Determine the [x, y] coordinate at the center of the cell enclosing the given text.  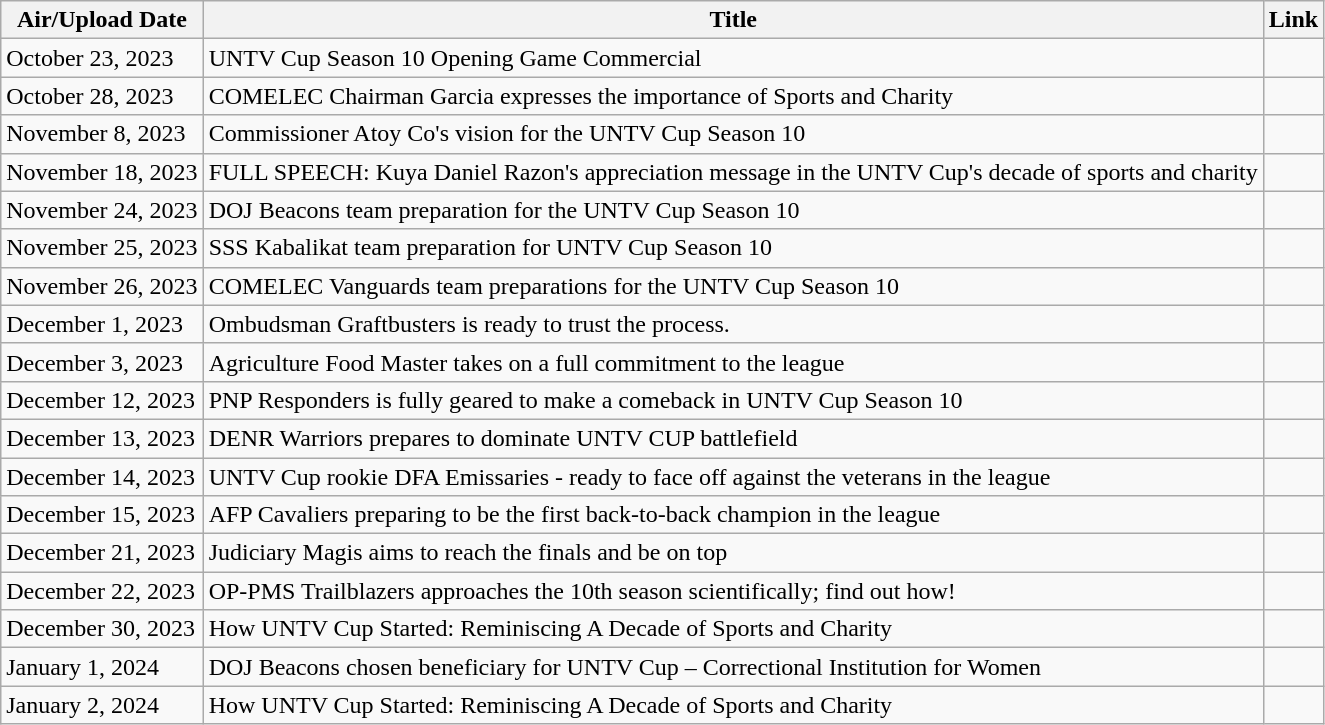
Agriculture Food Master takes on a full commitment to the league [733, 362]
UNTV Cup Season 10 Opening Game Commercial [733, 58]
FULL SPEECH: Kuya Daniel Razon's appreciation message in the UNTV Cup's decade of sports and charity [733, 172]
October 28, 2023 [102, 96]
December 21, 2023 [102, 553]
DENR Warriors prepares to dominate UNTV CUP battlefield [733, 438]
November 26, 2023 [102, 286]
November 24, 2023 [102, 210]
Air/Upload Date [102, 20]
Judiciary Magis aims to reach the finals and be on top [733, 553]
DOJ Beacons team preparation for the UNTV Cup Season 10 [733, 210]
AFP Cavaliers preparing to be the first back-to-back champion in the league [733, 515]
COMELEC Vanguards team preparations for the UNTV Cup Season 10 [733, 286]
January 1, 2024 [102, 667]
OP-PMS Trailblazers approaches the 10th season scientifically; find out how! [733, 591]
October 23, 2023 [102, 58]
Ombudsman Graftbusters is ready to trust the process. [733, 324]
COMELEC Chairman Garcia expresses the importance of Sports and Charity [733, 96]
December 14, 2023 [102, 477]
November 25, 2023 [102, 248]
SSS Kabalikat team preparation for UNTV Cup Season 10 [733, 248]
November 8, 2023 [102, 134]
December 30, 2023 [102, 629]
December 1, 2023 [102, 324]
December 22, 2023 [102, 591]
Link [1293, 20]
December 3, 2023 [102, 362]
December 12, 2023 [102, 400]
December 15, 2023 [102, 515]
November 18, 2023 [102, 172]
January 2, 2024 [102, 705]
DOJ Beacons chosen beneficiary for UNTV Cup – Correctional Institution for Women [733, 667]
PNP Responders is fully geared to make a comeback in UNTV Cup Season 10 [733, 400]
UNTV Cup rookie DFA Emissaries - ready to face off against the veterans in the league [733, 477]
Title [733, 20]
December 13, 2023 [102, 438]
Commissioner Atoy Co's vision for the UNTV Cup Season 10 [733, 134]
